Search for the cell housing the specified text and yield its [x, y] center coordinate. 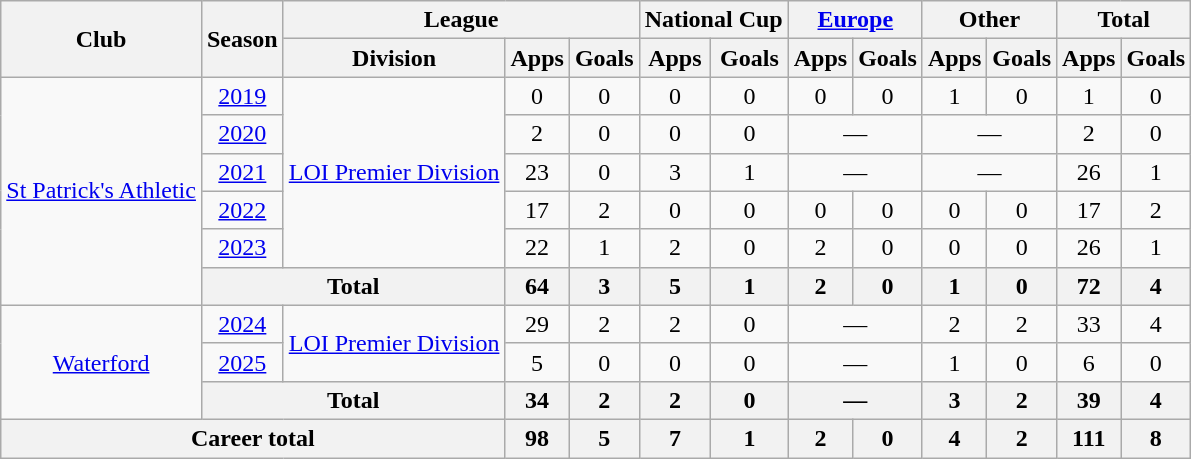
34 [537, 400]
8 [1156, 438]
2024 [242, 324]
Club [102, 39]
6 [1089, 362]
33 [1089, 324]
22 [537, 248]
National Cup [714, 20]
Career total [253, 438]
Season [242, 39]
2023 [242, 248]
29 [537, 324]
2020 [242, 134]
23 [537, 172]
St Patrick's Athletic [102, 191]
2025 [242, 362]
72 [1089, 286]
2021 [242, 172]
39 [1089, 400]
98 [537, 438]
Waterford [102, 362]
111 [1089, 438]
Division [394, 58]
7 [675, 438]
League [461, 20]
Europe [855, 20]
2019 [242, 96]
Other [989, 20]
64 [537, 286]
2022 [242, 210]
